Detect which cell encompasses the target text, then output its [X, Y] center coordinate. 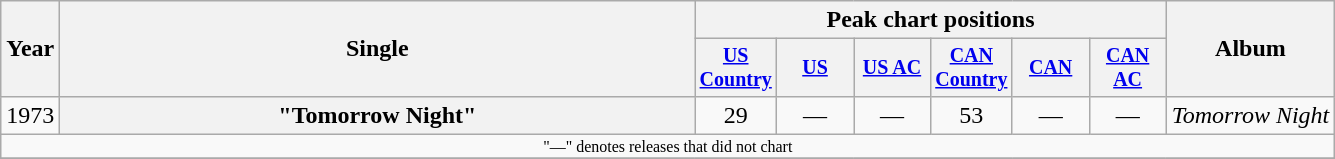
CAN Country [971, 68]
Tomorrow Night [1250, 115]
Album [1250, 49]
CAN AC [1128, 68]
US [816, 68]
Single [378, 49]
1973 [30, 115]
US Country [736, 68]
53 [971, 115]
29 [736, 115]
US AC [892, 68]
Peak chart positions [930, 20]
"—" denotes releases that did not chart [668, 146]
Year [30, 49]
CAN [1050, 68]
"Tomorrow Night" [378, 115]
